Return the (X, Y) coordinate for the center point of the cell that contains the specified text.  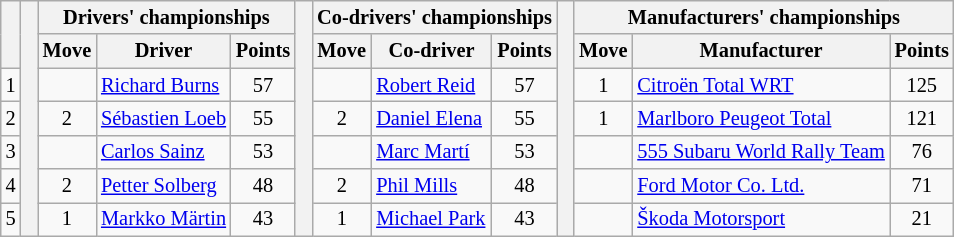
Drivers' championships (166, 17)
Marc Martí (432, 152)
555 Subaru World Rally Team (760, 152)
Marlboro Peugeot Total (760, 118)
5 (11, 219)
Ford Motor Co. Ltd. (760, 186)
Phil Mills (432, 186)
76 (922, 152)
4 (11, 186)
125 (922, 85)
Daniel Elena (432, 118)
Michael Park (432, 219)
Carlos Sainz (164, 152)
Sébastien Loeb (164, 118)
21 (922, 219)
Citroën Total WRT (760, 85)
Co-drivers' championships (434, 17)
Robert Reid (432, 85)
Richard Burns (164, 85)
Manufacturers' championships (764, 17)
Petter Solberg (164, 186)
Škoda Motorsport (760, 219)
Driver (164, 51)
71 (922, 186)
Co-driver (432, 51)
Markko Märtin (164, 219)
3 (11, 152)
Manufacturer (760, 51)
121 (922, 118)
